Return [x, y] of the center of cell containing provided text 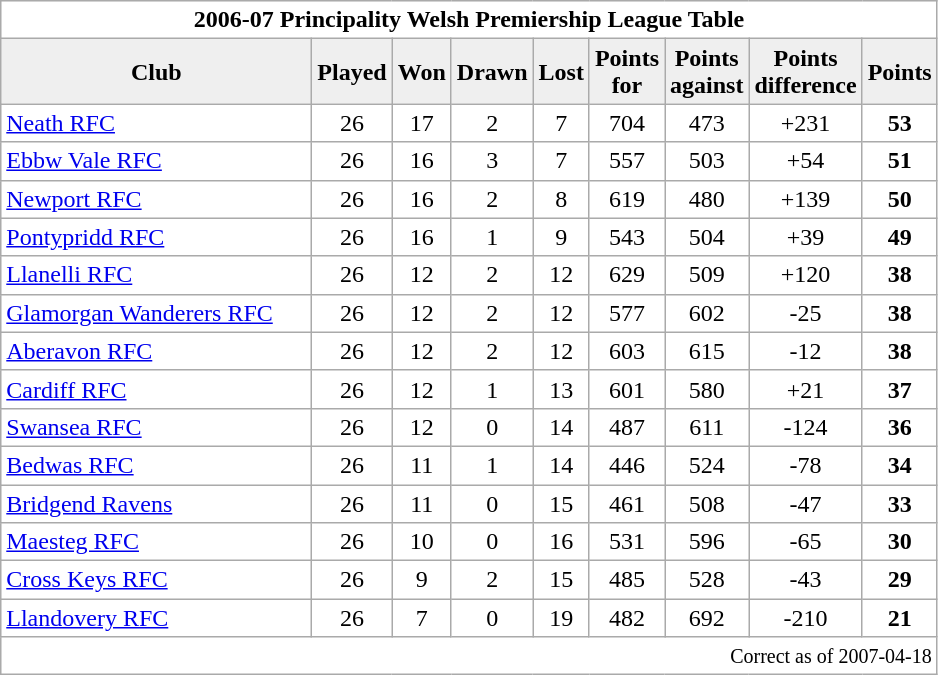
Cross Keys RFC [156, 580]
Swansea RFC [156, 427]
+21 [806, 389]
49 [900, 237]
508 [706, 503]
Llanelli RFC [156, 275]
51 [900, 161]
528 [706, 580]
+39 [806, 237]
-124 [806, 427]
577 [626, 313]
53 [900, 123]
692 [706, 618]
-78 [806, 465]
Correct as of 2007-04-18 [469, 656]
Aberavon RFC [156, 351]
37 [900, 389]
509 [706, 275]
3 [492, 161]
Points for [626, 72]
+139 [806, 199]
Drawn [492, 72]
-12 [806, 351]
473 [706, 123]
21 [900, 618]
503 [706, 161]
602 [706, 313]
Neath RFC [156, 123]
-65 [806, 542]
8 [561, 199]
-210 [806, 618]
Points against [706, 72]
704 [626, 123]
Points [900, 72]
Maesteg RFC [156, 542]
2006-07 Principality Welsh Premiership League Table [469, 20]
596 [706, 542]
487 [626, 427]
+54 [806, 161]
13 [561, 389]
50 [900, 199]
611 [706, 427]
531 [626, 542]
36 [900, 427]
485 [626, 580]
Pontypridd RFC [156, 237]
Club [156, 72]
580 [706, 389]
Glamorgan Wanderers RFC [156, 313]
Won [422, 72]
29 [900, 580]
504 [706, 237]
17 [422, 123]
-43 [806, 580]
Lost [561, 72]
Bedwas RFC [156, 465]
Points difference [806, 72]
Bridgend Ravens [156, 503]
-25 [806, 313]
446 [626, 465]
480 [706, 199]
+231 [806, 123]
603 [626, 351]
19 [561, 618]
Ebbw Vale RFC [156, 161]
601 [626, 389]
Llandovery RFC [156, 618]
543 [626, 237]
615 [706, 351]
+120 [806, 275]
524 [706, 465]
30 [900, 542]
482 [626, 618]
461 [626, 503]
Newport RFC [156, 199]
33 [900, 503]
629 [626, 275]
619 [626, 199]
Cardiff RFC [156, 389]
557 [626, 161]
10 [422, 542]
-47 [806, 503]
34 [900, 465]
Played [352, 72]
